Search for the cell housing the specified text and yield its (x, y) center coordinate. 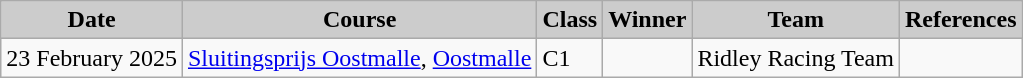
Course (359, 20)
Class (570, 20)
References (960, 20)
Sluitingsprijs Oostmalle, Oostmalle (359, 58)
Date (92, 20)
Winner (648, 20)
C1 (570, 58)
Ridley Racing Team (796, 58)
Team (796, 20)
23 February 2025 (92, 58)
